Return the (X, Y) coordinate for the center point of the cell that contains the specified text.  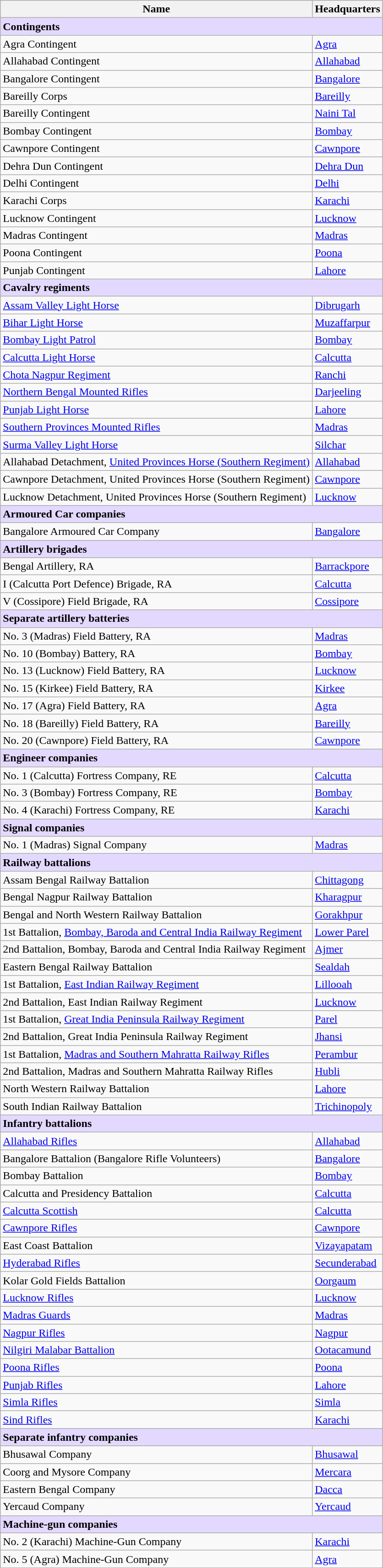
Contingents (191, 27)
Kirkee (348, 688)
No. 10 (Bombay) Battery, RA (157, 653)
Madras Contingent (157, 236)
Eastern Bengal Company (157, 1489)
Eastern Bengal Railway Battalion (157, 967)
Parel (348, 1019)
Lucknow Rifles (157, 1298)
Cavalry regiments (191, 288)
Delhi (348, 183)
No. 5 (Agra) Machine-Gun Company (157, 1559)
Nagpur (348, 1333)
Allahabad Contingent (157, 61)
Lillooah (348, 984)
Dacca (348, 1489)
Lower Parel (348, 932)
Northern Bengal Mounted Rifles (157, 392)
Madras Guards (157, 1315)
Cossipore (348, 601)
Ootacamund (348, 1350)
Sind Rifles (157, 1420)
Allahabad Detachment, United Provinces Horse (Southern Regiment) (157, 462)
Agra Contingent (157, 44)
Allahabad Rifles (157, 1141)
Separate infantry companies (191, 1437)
Assam Bengal Railway Battalion (157, 880)
Calcutta and Presidency Battalion (157, 1193)
East Coast Battalion (157, 1245)
Ranchi (348, 375)
No. 20 (Cawnpore) Field Battery, RA (157, 740)
Darjeeling (348, 392)
Dehra Dun Contingent (157, 166)
No. 1 (Madras) Signal Company (157, 845)
Karachi Corps (157, 200)
1st Battalion, Bombay, Baroda and Central India Railway Regiment (157, 932)
1st Battalion, Madras and Southern Mahratta Railway Rifles (157, 1054)
Yercaud Company (157, 1507)
Lucknow Detachment, United Provinces Horse (Southern Regiment) (157, 496)
Bengal Nagpur Railway Battalion (157, 897)
Signal companies (191, 828)
Southern Provinces Mounted Rifles (157, 427)
Bangalore Armoured Car Company (157, 532)
Perambur (348, 1054)
No. 13 (Lucknow) Field Battery, RA (157, 671)
Poona Rifles (157, 1368)
Bombay Light Patrol (157, 340)
Railway battalions (191, 862)
Dehra Dun (348, 166)
Bombay Battalion (157, 1176)
No. 15 (Kirkee) Field Battery, RA (157, 688)
Surma Valley Light Horse (157, 444)
No. 3 (Madras) Field Battery, RA (157, 636)
Nagpur Rifles (157, 1333)
2nd Battalion, Great India Peninsula Railway Regiment (157, 1036)
Barrackpore (348, 566)
2nd Battalion, Madras and Southern Mahratta Railway Rifles (157, 1072)
Delhi Contingent (157, 183)
Headquarters (348, 9)
Cawnpore Rifles (157, 1228)
No. 4 (Karachi) Fortress Company, RE (157, 810)
Vizayapatam (348, 1245)
Secunderabad (348, 1263)
Bengal and North Western Railway Battalion (157, 915)
Oorgaum (348, 1280)
Punjab Contingent (157, 270)
Lucknow Contingent (157, 218)
Punjab Rifles (157, 1385)
Naini Tal (348, 113)
2nd Battalion, Bombay, Baroda and Central India Railway Regiment (157, 949)
Hubli (348, 1072)
Nilgiri Malabar Battalion (157, 1350)
Jhansi (348, 1036)
South Indian Railway Battalion (157, 1106)
V (Cossipore) Field Brigade, RA (157, 601)
Ajmer (348, 949)
Armoured Car companies (191, 514)
Bhusawal Company (157, 1455)
Silchar (348, 444)
1st Battalion, Great India Peninsula Railway Regiment (157, 1019)
No. 3 (Bombay) Fortress Company, RE (157, 793)
Kharagpur (348, 897)
Dibrugarh (348, 305)
Simla Rifles (157, 1402)
2nd Battalion, East Indian Railway Regiment (157, 1002)
Bihar Light Horse (157, 323)
Bengal Artillery, RA (157, 566)
Infantry battalions (191, 1124)
Muzaffarpur (348, 323)
Separate artillery batteries (191, 619)
Cawnpore Detachment, United Provinces Horse (Southern Regiment) (157, 479)
Assam Valley Light Horse (157, 305)
Simla (348, 1402)
North Western Railway Battalion (157, 1089)
Calcutta Scottish (157, 1211)
No. 2 (Karachi) Machine-Gun Company (157, 1541)
Punjab Light Horse (157, 410)
1st Battalion, East Indian Railway Regiment (157, 984)
Kolar Gold Fields Battalion (157, 1280)
Bareilly Corps (157, 96)
Chota Nagpur Regiment (157, 375)
Bareilly Contingent (157, 113)
Bangalore Contingent (157, 79)
I (Calcutta Port Defence) Brigade, RA (157, 584)
Gorakhpur (348, 915)
Machine-gun companies (191, 1524)
No. 1 (Calcutta) Fortress Company, RE (157, 776)
Cawnpore Contingent (157, 148)
Coorg and Mysore Company (157, 1472)
Poona Contingent (157, 253)
Artillery brigades (191, 549)
Calcutta Light Horse (157, 357)
Bangalore Battalion (Bangalore Rifle Volunteers) (157, 1158)
Chittagong (348, 880)
No. 17 (Agra) Field Battery, RA (157, 706)
Sealdah (348, 967)
Name (157, 9)
Hyderabad Rifles (157, 1263)
Bhusawal (348, 1455)
Bombay Contingent (157, 131)
Mercara (348, 1472)
Trichinopoly (348, 1106)
Engineer companies (191, 758)
Yercaud (348, 1507)
No. 18 (Bareilly) Field Battery, RA (157, 723)
